From the cell containing the given text, extract its center point as (x, y) coordinate. 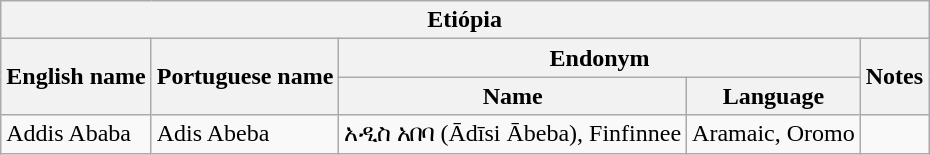
Name (513, 96)
Endonym (600, 58)
Notes (894, 77)
Etiópia (465, 20)
Aramaic, Oromo (774, 134)
English name (76, 77)
Addis Ababa (76, 134)
Adis Abeba (245, 134)
አዲስ አበባ (Ādīsi Ābeba), Finfinnee (513, 134)
Portuguese name (245, 77)
Language (774, 96)
